Return the (X, Y) coordinate for the center point of the cell that contains the specified text.  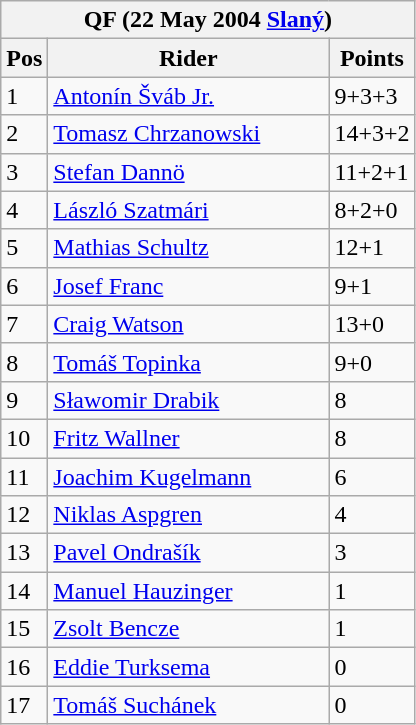
Zsolt Bencze (188, 629)
Tomáš Suchánek (188, 705)
Antonín Šváb Jr. (188, 96)
13 (24, 553)
5 (24, 248)
Fritz Wallner (188, 438)
13+0 (372, 324)
Sławomir Drabik (188, 400)
Tomasz Chrzanowski (188, 134)
Mathias Schultz (188, 248)
8+2+0 (372, 210)
Points (372, 58)
László Szatmári (188, 210)
Joachim Kugelmann (188, 477)
Stefan Dannö (188, 172)
16 (24, 667)
Manuel Hauzinger (188, 591)
Josef Franc (188, 286)
Pos (24, 58)
7 (24, 324)
14 (24, 591)
QF (22 May 2004 Slaný) (208, 20)
2 (24, 134)
14+3+2 (372, 134)
Eddie Turksema (188, 667)
Niklas Aspgren (188, 515)
9+0 (372, 362)
12 (24, 515)
Tomáš Topinka (188, 362)
9+3+3 (372, 96)
9 (24, 400)
17 (24, 705)
11 (24, 477)
12+1 (372, 248)
10 (24, 438)
Craig Watson (188, 324)
Rider (188, 58)
11+2+1 (372, 172)
Pavel Ondrašík (188, 553)
9+1 (372, 286)
15 (24, 629)
